Determine the (x, y) coordinate at the center of the cell enclosing the given text.  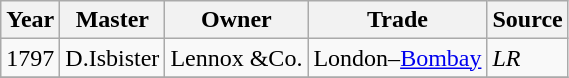
Master (112, 20)
Owner (236, 20)
LR (528, 58)
Source (528, 20)
Trade (398, 20)
Year (30, 20)
Lennox &Co. (236, 58)
London–Bombay (398, 58)
D.Isbister (112, 58)
1797 (30, 58)
